From the cell containing the given text, extract its center point as [x, y] coordinate. 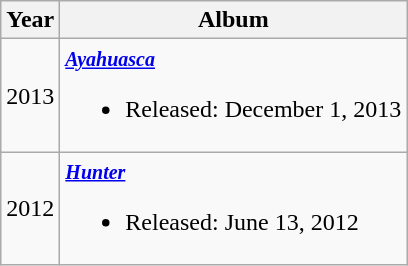
2012 [30, 208]
Year [30, 20]
2013 [30, 96]
Album [234, 20]
AyahuascaReleased: December 1, 2013 [234, 96]
HunterReleased: June 13, 2012 [234, 208]
